For the text-containing cell, return its midpoint in (x, y) coordinate format. 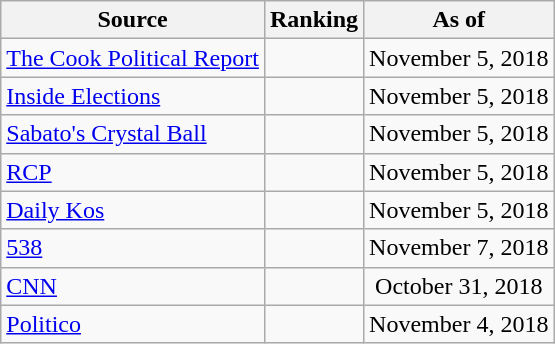
November 7, 2018 (459, 248)
Source (133, 20)
CNN (133, 286)
The Cook Political Report (133, 58)
October 31, 2018 (459, 286)
As of (459, 20)
November 4, 2018 (459, 324)
Inside Elections (133, 96)
Ranking (314, 20)
538 (133, 248)
Daily Kos (133, 210)
RCP (133, 172)
Sabato's Crystal Ball (133, 134)
Politico (133, 324)
